Locate the cell with the specified text and output its (X, Y) center coordinate. 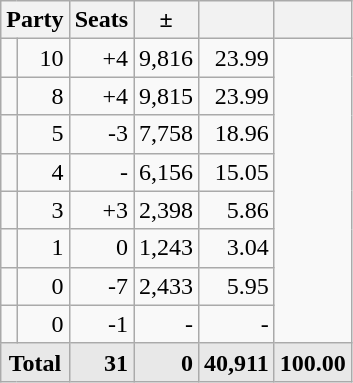
2,398 (166, 210)
1,243 (166, 248)
31 (101, 362)
100.00 (312, 362)
5.95 (237, 286)
4 (43, 172)
+3 (101, 210)
15.05 (237, 172)
2,433 (166, 286)
10 (43, 58)
8 (43, 96)
9,816 (166, 58)
Total (35, 362)
-1 (101, 324)
18.96 (237, 134)
-3 (101, 134)
3 (43, 210)
9,815 (166, 96)
40,911 (237, 362)
6,156 (166, 172)
5.86 (237, 210)
7,758 (166, 134)
Party (35, 20)
Seats (101, 20)
3.04 (237, 248)
-7 (101, 286)
1 (43, 248)
± (166, 20)
5 (43, 134)
